Search for the cell housing the specified text and yield its (x, y) center coordinate. 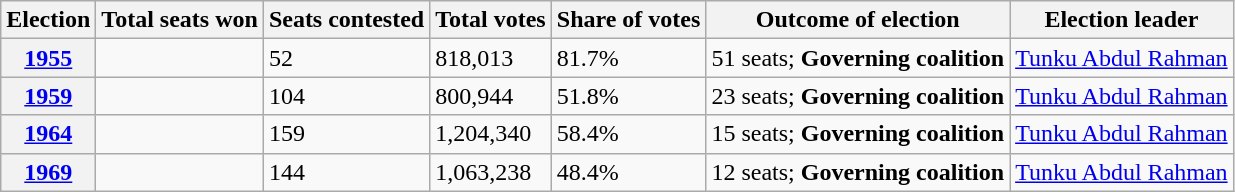
Total seats won (180, 20)
800,944 (491, 96)
48.4% (628, 172)
104 (346, 96)
Total votes (491, 20)
818,013 (491, 58)
144 (346, 172)
Election (48, 20)
Election leader (1122, 20)
Seats contested (346, 20)
81.7% (628, 58)
Outcome of election (858, 20)
1,204,340 (491, 134)
12 seats; Governing coalition (858, 172)
1964 (48, 134)
1,063,238 (491, 172)
Share of votes (628, 20)
1955 (48, 58)
52 (346, 58)
15 seats; Governing coalition (858, 134)
51.8% (628, 96)
159 (346, 134)
23 seats; Governing coalition (858, 96)
58.4% (628, 134)
51 seats; Governing coalition (858, 58)
1969 (48, 172)
1959 (48, 96)
